Extract the (x, y) coordinate from the center of the cell holding the provided text.  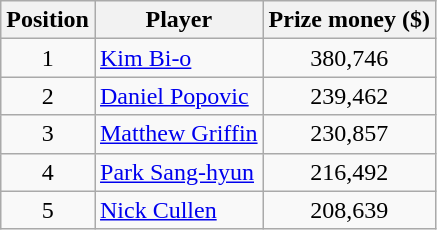
3 (48, 134)
Daniel Popovic (178, 96)
4 (48, 172)
230,857 (349, 134)
2 (48, 96)
Kim Bi-o (178, 58)
380,746 (349, 58)
Nick Cullen (178, 210)
Player (178, 20)
Matthew Griffin (178, 134)
239,462 (349, 96)
208,639 (349, 210)
216,492 (349, 172)
Prize money ($) (349, 20)
Position (48, 20)
1 (48, 58)
5 (48, 210)
Park Sang-hyun (178, 172)
